Capture the cell that displays the provided text and extract its [X, Y] central coordinate. 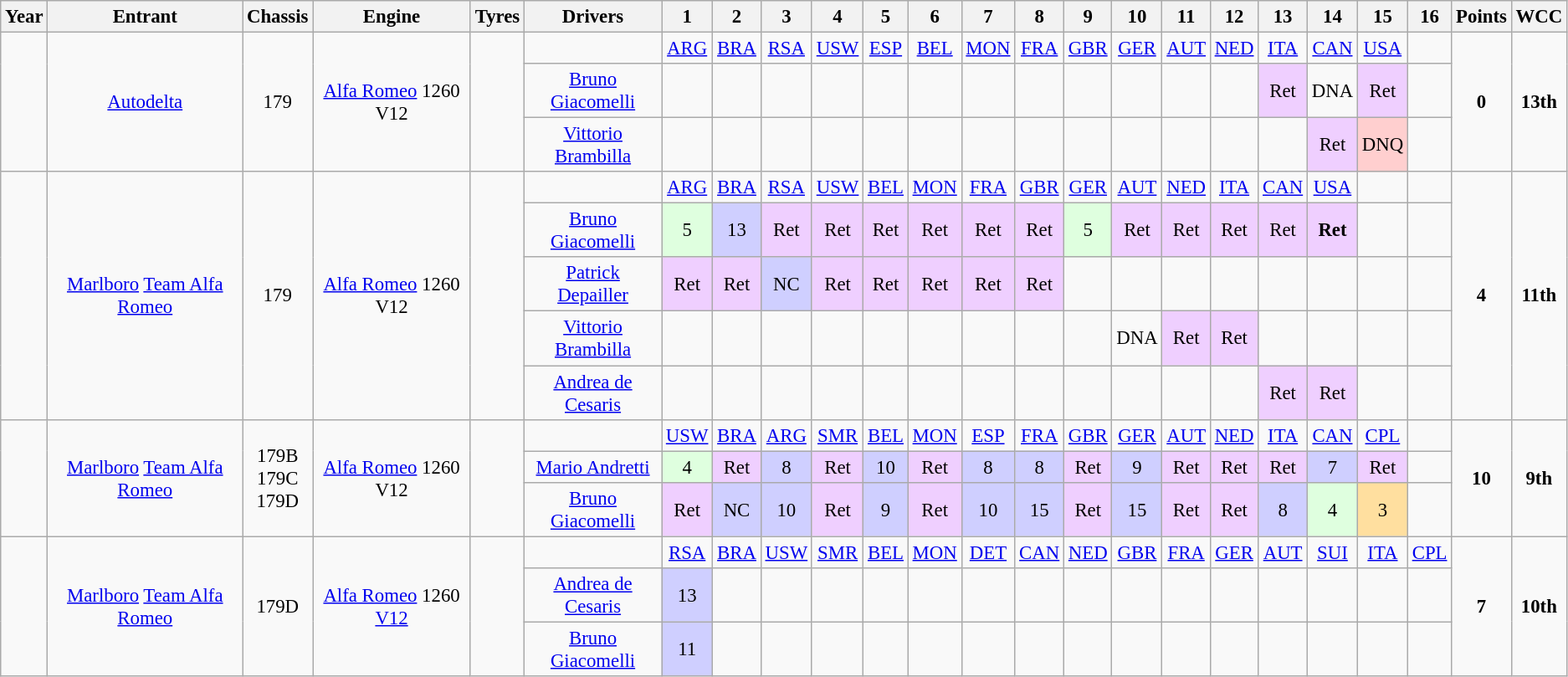
6 [935, 17]
9th [1539, 478]
179B179C179D [278, 478]
179D [278, 606]
0 [1481, 102]
Points [1481, 17]
Chassis [278, 17]
Year [24, 17]
Drivers [593, 17]
13th [1539, 102]
16 [1429, 17]
11th [1539, 295]
Mario Andretti [593, 467]
Tyres [497, 17]
Autodelta [146, 102]
2 [736, 17]
DET [988, 552]
Engine [392, 17]
WCC [1539, 17]
DNQ [1382, 146]
Entrant [146, 17]
12 [1233, 17]
Patrick Depailler [593, 285]
1 [688, 17]
14 [1332, 17]
10th [1539, 606]
SUI [1332, 552]
